Extract the (X, Y) coordinate from the center of the cell holding the provided text.  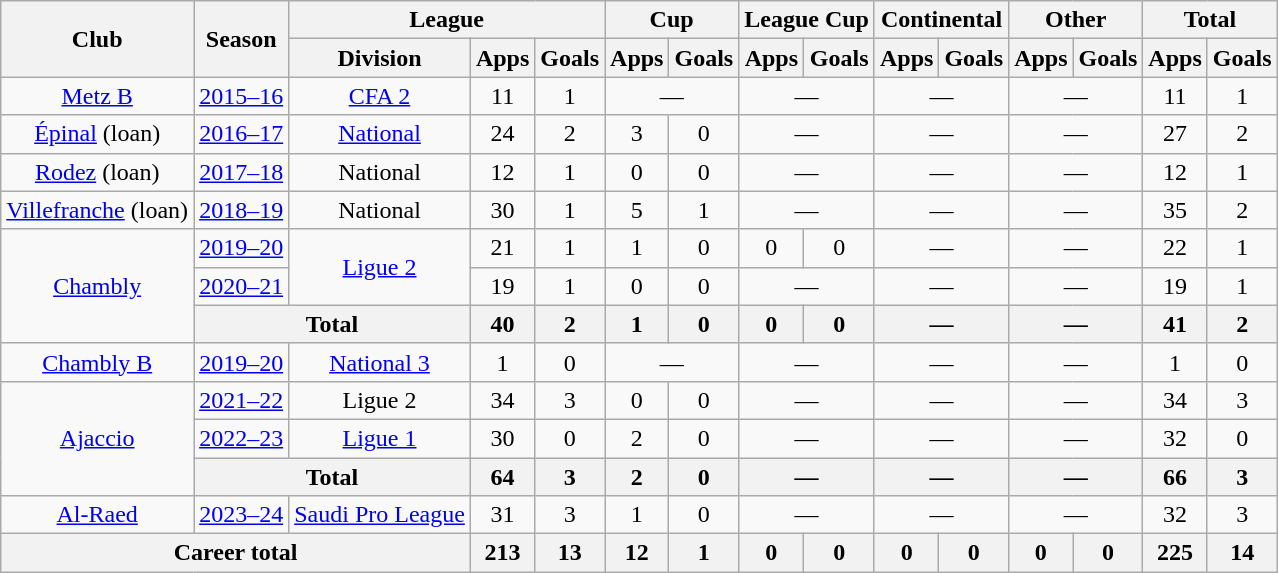
2016–17 (242, 134)
Saudi Pro League (380, 515)
Chambly B (98, 362)
5 (637, 210)
League Cup (807, 20)
CFA 2 (380, 96)
22 (1175, 248)
41 (1175, 324)
2020–21 (242, 286)
League (447, 20)
Cup (672, 20)
225 (1175, 553)
Al-Raed (98, 515)
31 (502, 515)
Ligue 1 (380, 438)
21 (502, 248)
66 (1175, 477)
Ajaccio (98, 438)
2017–18 (242, 172)
24 (502, 134)
Season (242, 39)
Épinal (loan) (98, 134)
35 (1175, 210)
Rodez (loan) (98, 172)
2023–24 (242, 515)
Division (380, 58)
13 (570, 553)
Villefranche (loan) (98, 210)
27 (1175, 134)
Metz B (98, 96)
2015–16 (242, 96)
Club (98, 39)
National 3 (380, 362)
40 (502, 324)
2018–19 (242, 210)
14 (1242, 553)
Chambly (98, 286)
64 (502, 477)
Career total (236, 553)
2021–22 (242, 400)
213 (502, 553)
Other (1076, 20)
Continental (941, 20)
2022–23 (242, 438)
